Locate the cell with the specified text and output its [x, y] center coordinate. 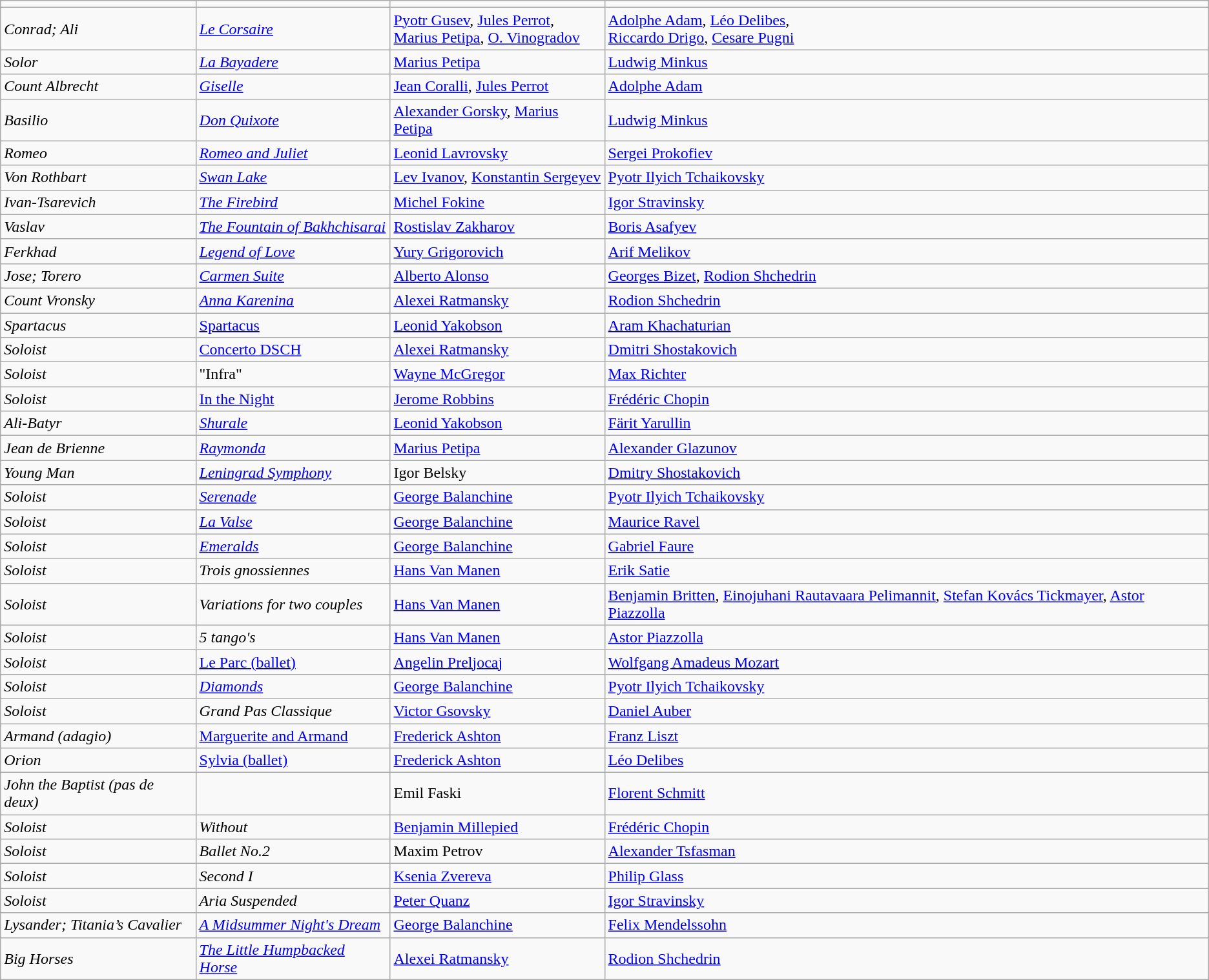
Ksenia Zvereva [497, 876]
Trois gnossiennes [293, 571]
Léo Delibes [907, 761]
A Midsummer Night's Dream [293, 925]
Jean Coralli, Jules Perrot [497, 87]
La Bayadere [293, 62]
Victor Gsovsky [497, 711]
Emil Faski [497, 794]
Maurice Ravel [907, 522]
Felix Mendelssohn [907, 925]
Concerto DSCH [293, 350]
Wolfgang Amadeus Mozart [907, 662]
Swan Lake [293, 178]
Sylvia (ballet) [293, 761]
Lev Ivanov, Konstantin Sergeyev [497, 178]
Lysander; Titania’s Cavalier [98, 925]
Serenade [293, 497]
Florent Schmitt [907, 794]
Jerome Robbins [497, 399]
Armand (adagio) [98, 735]
Rostislav Zakharov [497, 227]
Orion [98, 761]
Young Man [98, 473]
The Fountain of Bakhchisarai [293, 227]
Dmitri Shostakovich [907, 350]
Grand Pas Classique [293, 711]
Shurale [293, 424]
Alexander Tsfasman [907, 852]
Don Quixote [293, 120]
Diamonds [293, 686]
Erik Satie [907, 571]
Count Vronsky [98, 300]
Ali-Batyr [98, 424]
Without [293, 827]
Legend of Love [293, 251]
Yury Grigorovich [497, 251]
Leonid Lavrovsky [497, 153]
Alberto Alonso [497, 276]
Ballet No.2 [293, 852]
Big Horses [98, 958]
5 tango's [293, 637]
Raymonda [293, 448]
Conrad; Ali [98, 28]
Romeo and Juliet [293, 153]
Gabriel Faure [907, 546]
Astor Piazzolla [907, 637]
Alexander Gorsky, Marius Petipa [497, 120]
Solor [98, 62]
Maxim Petrov [497, 852]
Marguerite and Armand [293, 735]
Count Albrecht [98, 87]
Le Corsaire [293, 28]
Ferkhad [98, 251]
Färit Yarullin [907, 424]
Arif Melikov [907, 251]
The Little Humpbacked Horse [293, 958]
The Firebird [293, 202]
Dmitry Shostakovich [907, 473]
Adolphe Adam, Léo Delibes, Riccardo Drigo, Cesare Pugni [907, 28]
Romeo [98, 153]
Variations for two couples [293, 604]
Franz Liszt [907, 735]
Wayne McGregor [497, 374]
Giselle [293, 87]
Adolphe Adam [907, 87]
Georges Bizet, Rodion Shchedrin [907, 276]
Basilio [98, 120]
Second I [293, 876]
Peter Quanz [497, 901]
Jose; Torero [98, 276]
Jean de Brienne [98, 448]
Alexander Glazunov [907, 448]
Daniel Auber [907, 711]
In the Night [293, 399]
Max Richter [907, 374]
"Infra" [293, 374]
Anna Karenina [293, 300]
Vaslav [98, 227]
Leningrad Symphony [293, 473]
Michel Fokine [497, 202]
Benjamin Millepied [497, 827]
Igor Belsky [497, 473]
Carmen Suite [293, 276]
Aram Khachaturian [907, 325]
John the Baptist (pas de deux) [98, 794]
Aria Suspended [293, 901]
Boris Asafyev [907, 227]
Von Rothbart [98, 178]
Ivan-Tsarevich [98, 202]
La Valse [293, 522]
Benjamin Britten, Einojuhani Rautavaara Pelimannit, Stefan Kovács Tickmayer, Astor Piazzolla [907, 604]
Pyotr Gusev, Jules Perrot, Marius Petipa, O. Vinogradov [497, 28]
Sergei Prokofiev [907, 153]
Emeralds [293, 546]
Philip Glass [907, 876]
Le Parc (ballet) [293, 662]
Angelin Preljocaj [497, 662]
